Detect which cell encompasses the target text, then output its [x, y] center coordinate. 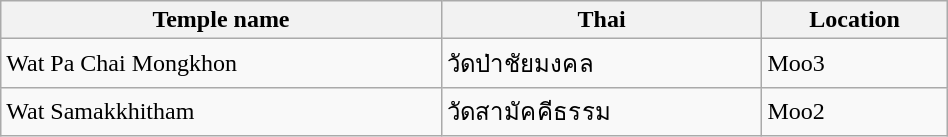
วัดป่าชัยมงคล [602, 64]
วัดสามัคคีธรรม [602, 112]
Location [854, 20]
Thai [602, 20]
Wat Samakkhitham [221, 112]
Temple name [221, 20]
Moo2 [854, 112]
Wat Pa Chai Mongkhon [221, 64]
Moo3 [854, 64]
